For the text-containing cell, return its midpoint in [X, Y] coordinate format. 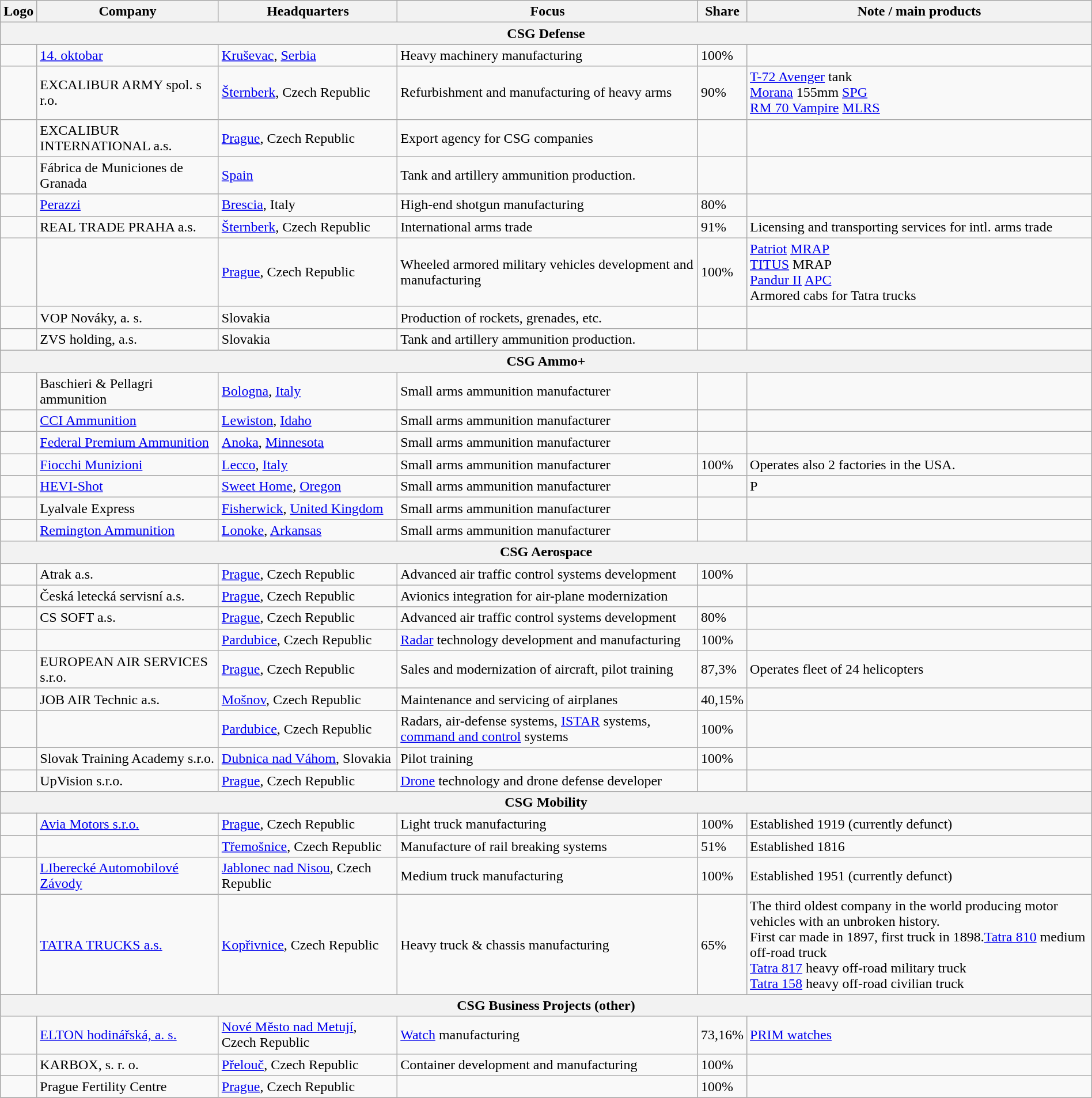
90% [722, 93]
Refurbishment and manufacturing of heavy arms [548, 93]
14. oktobar [128, 55]
73,16% [722, 1035]
Fábrica de Municiones de Granada [128, 175]
Light truck manufacturing [548, 825]
Třemošnice, Czech Republic [308, 846]
Brescia, Italy [308, 205]
Remington Ammunition [128, 530]
Prague Fertility Centre [128, 1086]
Nové Město nad Metují, Czech Republic [308, 1035]
Manufacture of rail breaking systems [548, 846]
Lecco, Italy [308, 465]
Licensing and transporting services for intl. arms trade [919, 227]
Lewiston, Idaho [308, 421]
REAL TRADE PRAHA a.s. [128, 227]
EUROPEAN AIR SERVICES s.r.o. [128, 669]
Maintenance and servicing of airplanes [548, 699]
KARBOX, s. r. o. [128, 1065]
ELTON hodinářská, a. s. [128, 1035]
Kopřivnice, Czech Republic [308, 944]
Baschieri & Pellagri ammunition [128, 390]
Heavy machinery manufacturing [548, 55]
T-72 Avenger tankMorana 155mm SPGRM 70 Vampire MLRS [919, 93]
JOB AIR Technic a.s. [128, 699]
Drone technology and drone defense developer [548, 780]
High-end shotgun manufacturing [548, 205]
Fiocchi Munizioni [128, 465]
Lonoke, Arkansas [308, 530]
Dubnica nad Váhom, Slovakia [308, 758]
Established 1816 [919, 846]
Spain [308, 175]
Medium truck manufacturing [548, 876]
VOP Nováky, a. s. [128, 317]
Jablonec nad Nisou, Czech Republic [308, 876]
Share [722, 12]
Heavy truck & chassis manufacturing [548, 944]
Established 1919 (currently defunct) [919, 825]
Kruševac, Serbia [308, 55]
HEVI-Shot [128, 487]
Watch manufacturing [548, 1035]
Focus [548, 12]
CSG Aerospace [546, 552]
EXCALIBUR ARMY spol. s r.o. [128, 93]
Radars, air-defense systems, ISTAR systems, command and control systems [548, 729]
40,15% [722, 699]
Container development and manufacturing [548, 1065]
Avia Motors s.r.o. [128, 825]
Fisherwick, United Kingdom [308, 508]
Lyalvale Express [128, 508]
Slovak Training Academy s.r.o. [128, 758]
UpVision s.r.o. [128, 780]
Established 1951 (currently defunct) [919, 876]
Patriot MRAPTITUS MRAPPandur II APCArmored cabs for Tatra trucks [919, 272]
Radar technology development and manufacturing [548, 640]
ZVS holding, a.s. [128, 339]
Production of rockets, grenades, etc. [548, 317]
Pilot training [548, 758]
Česká letecká servisní a.s. [128, 596]
P [919, 487]
Bologna, Italy [308, 390]
LIberecké Automobilové Závody [128, 876]
87,3% [722, 669]
TATRA TRUCKS a.s. [128, 944]
Export agency for CSG companies [548, 138]
Logo [18, 12]
CSG Business Projects (other) [546, 1005]
Perazzi [128, 205]
Operates also 2 factories in the USA. [919, 465]
65% [722, 944]
CSG Mobility [546, 803]
Atrak a.s. [128, 574]
International arms trade [548, 227]
Mošnov, Czech Republic [308, 699]
CS SOFT a.s. [128, 618]
Anoka, Minnesota [308, 443]
Sweet Home, Oregon [308, 487]
CCI Ammunition [128, 421]
Note / main products [919, 12]
EXCALIBUR INTERNATIONAL a.s. [128, 138]
CSG Ammo+ [546, 361]
Headquarters [308, 12]
Sales and modernization of aircraft, pilot training [548, 669]
Federal Premium Ammunition [128, 443]
CSG Defense [546, 33]
Přelouč, Czech Republic [308, 1065]
91% [722, 227]
Wheeled armored military vehicles development and manufacturing [548, 272]
Avionics integration for air-plane modernization [548, 596]
Company [128, 12]
PRIM watches [919, 1035]
Operates fleet of 24 helicopters [919, 669]
51% [722, 846]
